Detect which cell encompasses the target text, then output its [X, Y] center coordinate. 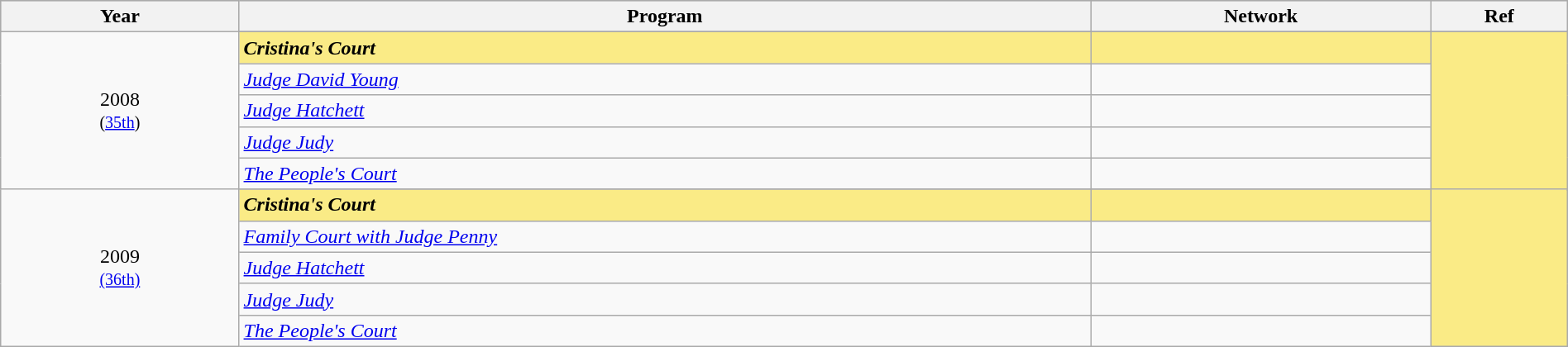
Network [1261, 17]
Family Court with Judge Penny [665, 236]
Ref [1499, 17]
Year [120, 17]
2008 (35th) [120, 111]
2009 (36th) [120, 268]
Program [665, 17]
Judge David Young [665, 79]
